Extract the [X, Y] coordinate from the center of the cell holding the provided text.  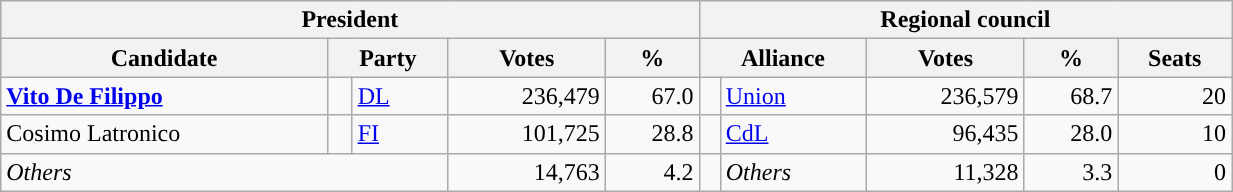
28.8 [652, 134]
0 [1175, 172]
Alliance [783, 58]
President [350, 20]
Seats [1175, 58]
68.7 [1071, 96]
Regional council [966, 20]
3.3 [1071, 172]
11,328 [946, 172]
20 [1175, 96]
28.0 [1071, 134]
Candidate [164, 58]
Party [388, 58]
101,725 [526, 134]
4.2 [652, 172]
236,479 [526, 96]
Cosimo Latronico [164, 134]
FI [400, 134]
Union [794, 96]
DL [400, 96]
236,579 [946, 96]
Vito De Filippo [164, 96]
96,435 [946, 134]
14,763 [526, 172]
10 [1175, 134]
CdL [794, 134]
67.0 [652, 96]
